Detect which cell encompasses the target text, then output its (x, y) center coordinate. 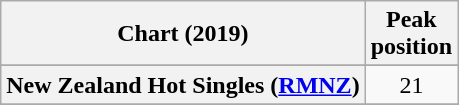
Chart (2019) (183, 34)
New Zealand Hot Singles (RMNZ) (183, 85)
Peakposition (411, 34)
21 (411, 85)
